From the cell containing the given text, extract its center point as [x, y] coordinate. 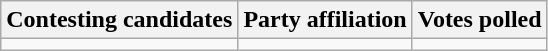
Votes polled [480, 20]
Party affiliation [325, 20]
Contesting candidates [120, 20]
